Provide the (x, y) coordinate of the cell's center where the given text is located.  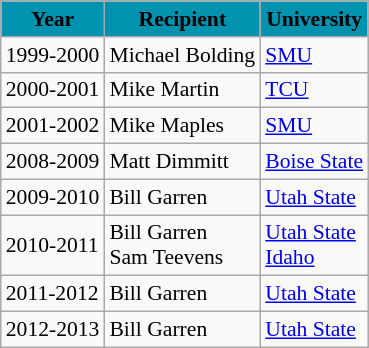
Bill GarrenSam Teevens (182, 246)
1999-2000 (53, 55)
Michael Bolding (182, 55)
University (314, 19)
2010-2011 (53, 246)
Recipient (182, 19)
2000-2001 (53, 90)
2009-2010 (53, 197)
TCU (314, 90)
Utah StateIdaho (314, 246)
Matt Dimmitt (182, 162)
Year (53, 19)
2008-2009 (53, 162)
2012-2013 (53, 330)
2001-2002 (53, 126)
2011-2012 (53, 294)
Mike Maples (182, 126)
Boise State (314, 162)
Mike Martin (182, 90)
